Output the [X, Y] coordinate of the center of the cell containing the given text.  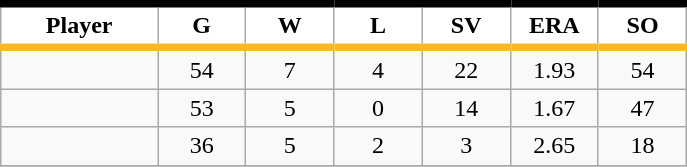
22 [466, 68]
1.93 [554, 68]
SO [642, 26]
W [290, 26]
2 [378, 146]
18 [642, 146]
Player [80, 26]
14 [466, 108]
3 [466, 146]
0 [378, 108]
53 [202, 108]
4 [378, 68]
47 [642, 108]
36 [202, 146]
G [202, 26]
1.67 [554, 108]
L [378, 26]
ERA [554, 26]
SV [466, 26]
2.65 [554, 146]
7 [290, 68]
